Pinpoint the cell where the given text exists, returning its (x, y) midpoint coordinate. 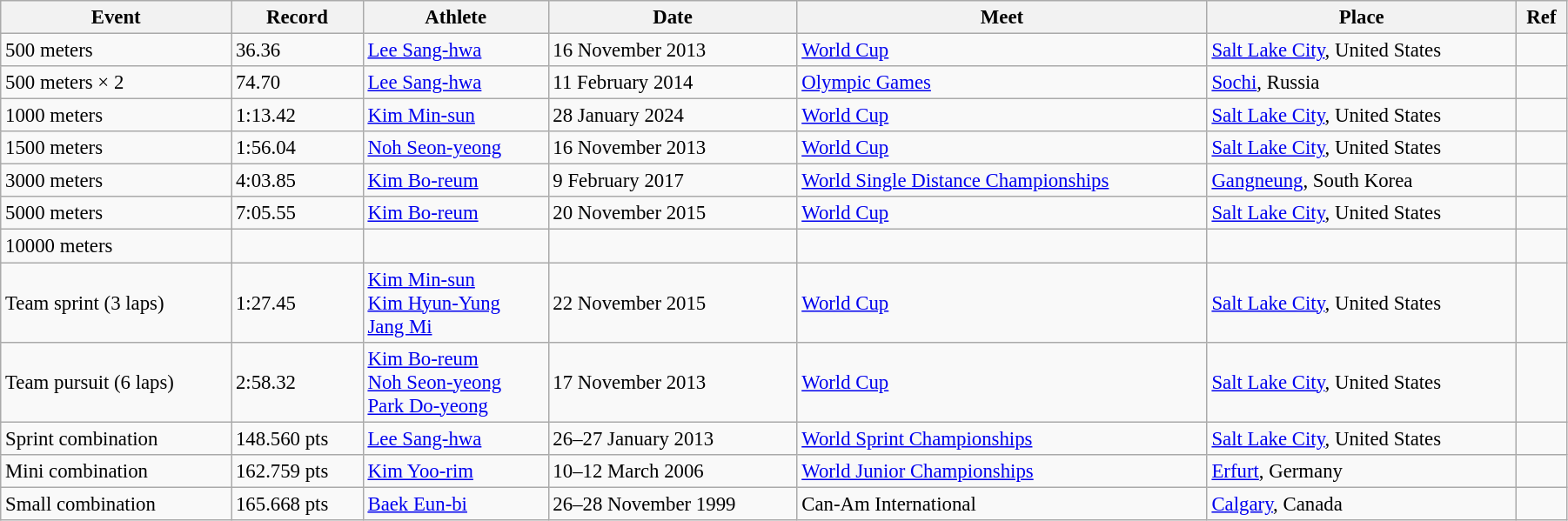
Team pursuit (6 laps) (117, 382)
7:05.55 (298, 213)
World Junior Championships (1002, 471)
Erfurt, Germany (1361, 471)
1:56.04 (298, 148)
5000 meters (117, 213)
11 February 2014 (673, 83)
10000 meters (117, 246)
Ref (1541, 17)
Sochi, Russia (1361, 83)
World Single Distance Championships (1002, 181)
162.759 pts (298, 471)
500 meters (117, 50)
4:03.85 (298, 181)
Meet (1002, 17)
26–27 January 2013 (673, 438)
Olympic Games (1002, 83)
Kim Min-sun (456, 116)
17 November 2013 (673, 382)
Gangneung, South Korea (1361, 181)
3000 meters (117, 181)
World Sprint Championships (1002, 438)
500 meters × 2 (117, 83)
22 November 2015 (673, 303)
Mini combination (117, 471)
36.36 (298, 50)
Calgary, Canada (1361, 504)
1:13.42 (298, 116)
1000 meters (117, 116)
Noh Seon-yeong (456, 148)
Kim Bo-reumNoh Seon-yeongPark Do-yeong (456, 382)
Place (1361, 17)
165.668 pts (298, 504)
74.70 (298, 83)
Date (673, 17)
9 February 2017 (673, 181)
28 January 2024 (673, 116)
Can-Am International (1002, 504)
26–28 November 1999 (673, 504)
Team sprint (3 laps) (117, 303)
Sprint combination (117, 438)
Athlete (456, 17)
2:58.32 (298, 382)
148.560 pts (298, 438)
1:27.45 (298, 303)
Record (298, 17)
20 November 2015 (673, 213)
1500 meters (117, 148)
Kim Min-sunKim Hyun-YungJang Mi (456, 303)
Small combination (117, 504)
Baek Eun-bi (456, 504)
Kim Yoo-rim (456, 471)
Event (117, 17)
10–12 March 2006 (673, 471)
